Determine the [X, Y] coordinate at the center of the cell enclosing the given text.  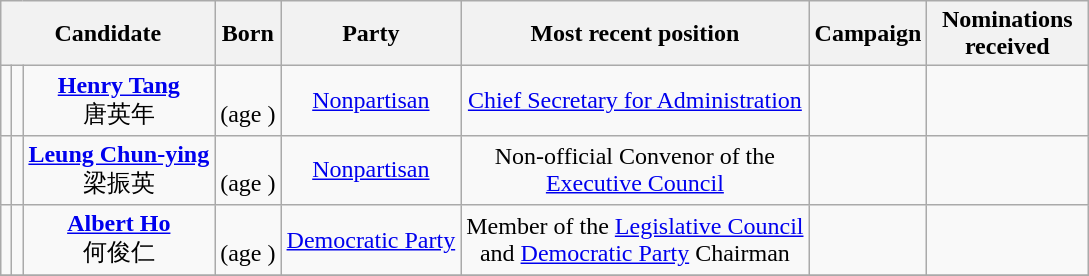
Most recent position [635, 34]
Henry Tang唐英年 [119, 101]
Non-official Convenor of theExecutive Council [635, 170]
Born [248, 34]
Member of the Legislative Counciland Democratic Party Chairman [635, 240]
Albert Ho何俊仁 [119, 240]
Nominationsreceived [1008, 34]
Leung Chun-ying梁振英 [119, 170]
Campaign [868, 34]
Candidate [108, 34]
Party [371, 34]
Democratic Party [371, 240]
Chief Secretary for Administration [635, 101]
